Extract the [X, Y] coordinate from the center of the cell holding the provided text.  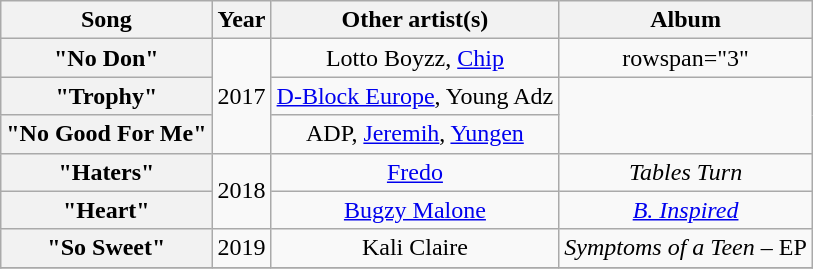
"Haters" [106, 172]
"Trophy" [106, 96]
D-Block Europe, Young Adz [415, 96]
"So Sweet" [106, 248]
2018 [242, 191]
Kali Claire [415, 248]
"Heart" [106, 210]
rowspan="3" [686, 58]
"No Don" [106, 58]
Other artist(s) [415, 20]
Song [106, 20]
2017 [242, 96]
Fredo [415, 172]
Symptoms of a Teen – EP [686, 248]
Album [686, 20]
ADP, Jeremih, Yungen [415, 134]
2019 [242, 248]
B. Inspired [686, 210]
Bugzy Malone [415, 210]
Tables Turn [686, 172]
Year [242, 20]
"No Good For Me" [106, 134]
Lotto Boyzz, Chip [415, 58]
